Capture the cell that displays the provided text and extract its [X, Y] central coordinate. 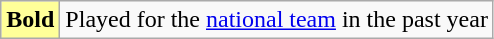
Played for the national team in the past year [277, 20]
Bold [30, 20]
